Search for the cell housing the specified text and yield its (X, Y) center coordinate. 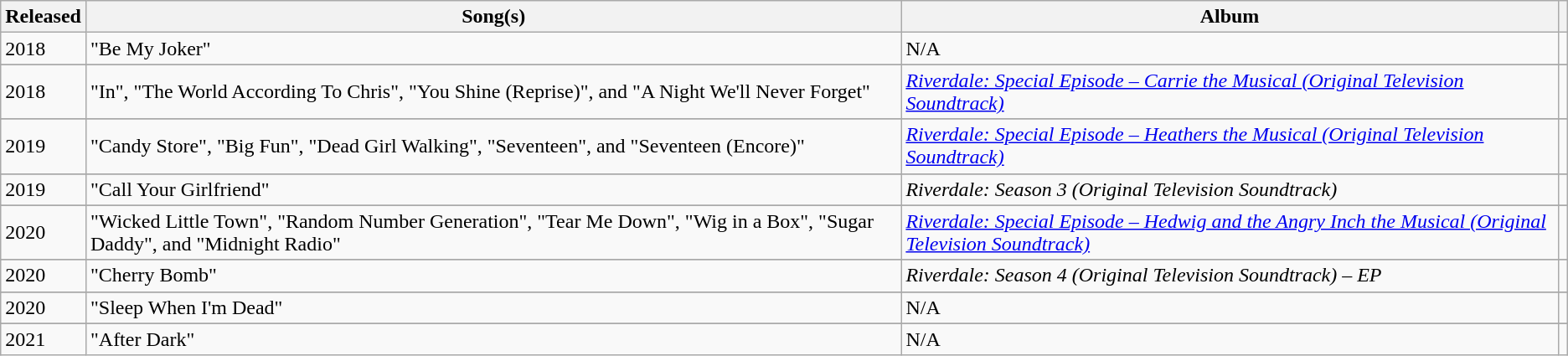
Riverdale: Special Episode – Carrie the Musical (Original Television Soundtrack) (1230, 92)
"Cherry Bomb" (493, 276)
Song(s) (493, 17)
"After Dark" (493, 339)
Released (44, 17)
2021 (44, 339)
Riverdale: Season 3 (Original Television Soundtrack) (1230, 189)
"Candy Store", "Big Fun", "Dead Girl Walking", "Seventeen", and "Seventeen (Encore)" (493, 146)
"In", "The World According To Chris", "You Shine (Reprise)", and "A Night We'll Never Forget" (493, 92)
"Wicked Little Town", "Random Number Generation", "Tear Me Down", "Wig in a Box", "Sugar Daddy", and "Midnight Radio" (493, 233)
"Be My Joker" (493, 49)
Riverdale: Special Episode – Heathers the Musical (Original Television Soundtrack) (1230, 146)
"Call Your Girlfriend" (493, 189)
Album (1230, 17)
Riverdale: Special Episode – Hedwig and the Angry Inch the Musical (Original Television Soundtrack) (1230, 233)
Riverdale: Season 4 (Original Television Soundtrack) – EP (1230, 276)
"Sleep When I'm Dead" (493, 307)
